Scan for the cell matching the given text and deliver its (X, Y) coordinate at center. 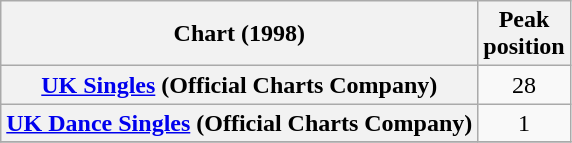
UK Dance Singles (Official Charts Company) (240, 123)
28 (524, 85)
UK Singles (Official Charts Company) (240, 85)
Peakposition (524, 34)
Chart (1998) (240, 34)
1 (524, 123)
